Find where the given text appears and provide that cell's center as (X, Y) coordinate. 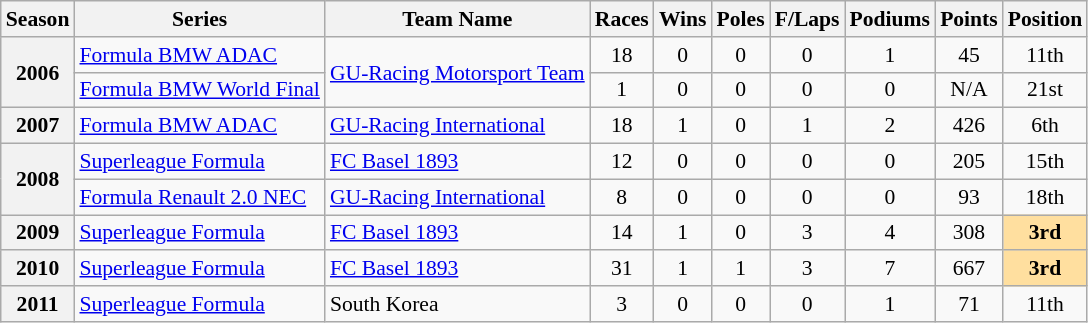
2008 (38, 180)
18th (1045, 197)
Poles (741, 19)
Formula Renault 2.0 NEC (199, 197)
Points (969, 19)
GU-Racing Motorsport Team (458, 72)
2006 (38, 72)
2011 (38, 304)
31 (622, 269)
2007 (38, 126)
2010 (38, 269)
4 (890, 233)
Formula BMW World Final (199, 90)
667 (969, 269)
21st (1045, 90)
93 (969, 197)
2 (890, 126)
6th (1045, 126)
South Korea (458, 304)
205 (969, 162)
12 (622, 162)
Series (199, 19)
N/A (969, 90)
14 (622, 233)
2009 (38, 233)
Season (38, 19)
7 (890, 269)
Races (622, 19)
F/Laps (808, 19)
71 (969, 304)
Position (1045, 19)
Wins (683, 19)
308 (969, 233)
8 (622, 197)
426 (969, 126)
45 (969, 55)
Podiums (890, 19)
Team Name (458, 19)
15th (1045, 162)
